Capture the cell that displays the provided text and extract its (x, y) central coordinate. 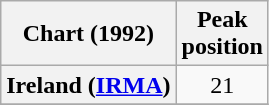
Ireland (IRMA) (88, 85)
21 (222, 85)
Chart (1992) (88, 34)
Peakposition (222, 34)
